From the cell containing the given text, extract its center point as (x, y) coordinate. 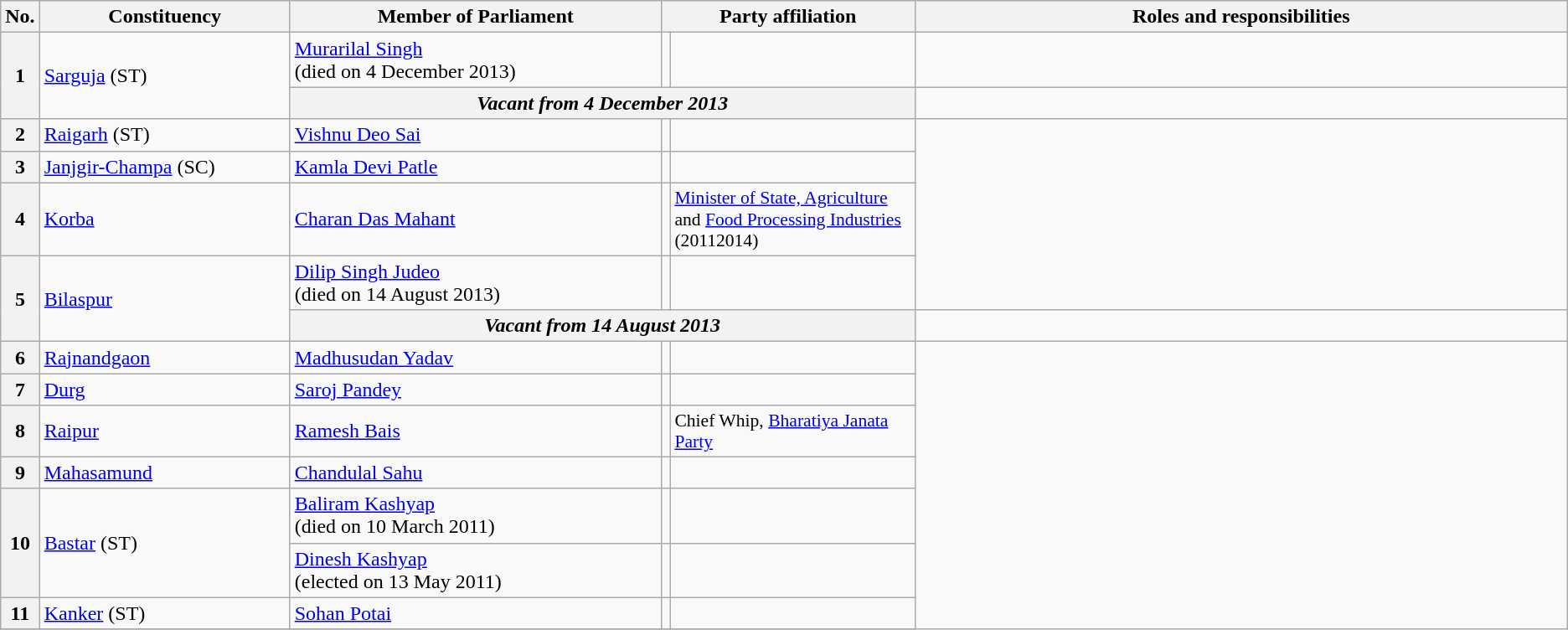
Ramesh Bais (476, 431)
Saroj Pandey (476, 390)
Sarguja (ST) (164, 75)
Vacant from 4 December 2013 (602, 103)
No. (20, 17)
Bilaspur (164, 298)
8 (20, 431)
Raipur (164, 431)
Member of Parliament (476, 17)
10 (20, 543)
Durg (164, 390)
Kamla Devi Patle (476, 167)
Sohan Potai (476, 613)
Chief Whip, Bharatiya Janata Party (792, 431)
Minister of State, Agriculture and Food Processing Industries (20112014) (792, 219)
Korba (164, 219)
Rajnandgaon (164, 358)
3 (20, 167)
Party affiliation (787, 17)
Chandulal Sahu (476, 472)
11 (20, 613)
Roles and responsibilities (1241, 17)
Baliram Kashyap(died on 10 March 2011) (476, 516)
Mahasamund (164, 472)
4 (20, 219)
6 (20, 358)
Charan Das Mahant (476, 219)
Vishnu Deo Sai (476, 135)
Kanker (ST) (164, 613)
2 (20, 135)
Dinesh Kashyap(elected on 13 May 2011) (476, 570)
Constituency (164, 17)
Madhusudan Yadav (476, 358)
Dilip Singh Judeo(died on 14 August 2013) (476, 283)
Bastar (ST) (164, 543)
Janjgir-Champa (SC) (164, 167)
Raigarh (ST) (164, 135)
Vacant from 14 August 2013 (602, 326)
5 (20, 298)
9 (20, 472)
Murarilal Singh(died on 4 December 2013) (476, 60)
7 (20, 390)
1 (20, 75)
